Determine the (x, y) coordinate at the center of the cell enclosing the given text.  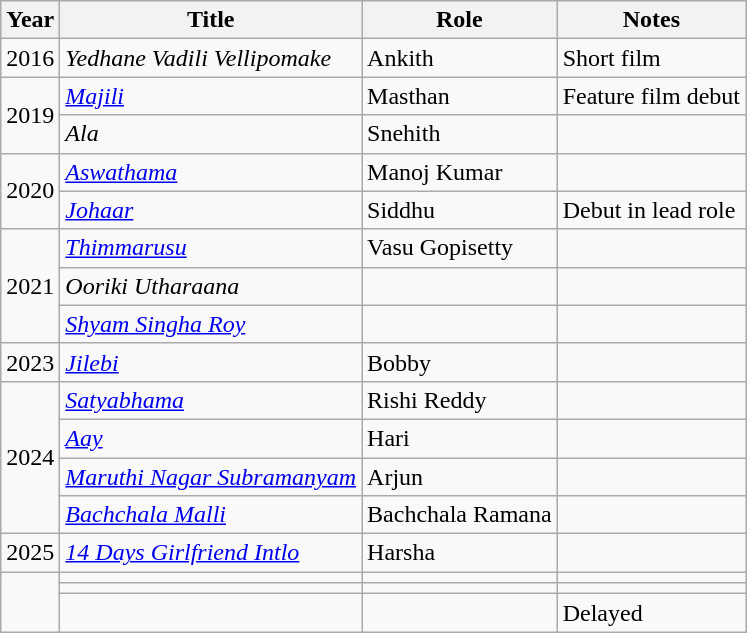
Year (30, 20)
Bachchala Ramana (460, 515)
Siddhu (460, 210)
Ooriki Utharaana (211, 286)
Johaar (211, 210)
Arjun (460, 477)
Aay (211, 438)
Thimmarusu (211, 248)
Masthan (460, 96)
Shyam Singha Roy (211, 324)
2016 (30, 58)
Short film (651, 58)
Yedhane Vadili Vellipomake (211, 58)
14 Days Girlfriend Intlo (211, 553)
2023 (30, 362)
Role (460, 20)
Manoj Kumar (460, 172)
Debut in lead role (651, 210)
2021 (30, 286)
2024 (30, 457)
Maruthi Nagar Subramanyam (211, 477)
Satyabhama (211, 400)
Jilebi (211, 362)
Feature film debut (651, 96)
Title (211, 20)
2020 (30, 191)
Ankith (460, 58)
Aswathama (211, 172)
Hari (460, 438)
Vasu Gopisetty (460, 248)
Majili (211, 96)
Ala (211, 134)
2019 (30, 115)
Delayed (651, 613)
Harsha (460, 553)
Snehith (460, 134)
Bachchala Malli (211, 515)
Notes (651, 20)
Rishi Reddy (460, 400)
2025 (30, 553)
Bobby (460, 362)
